Detect which cell encompasses the target text, then output its (x, y) center coordinate. 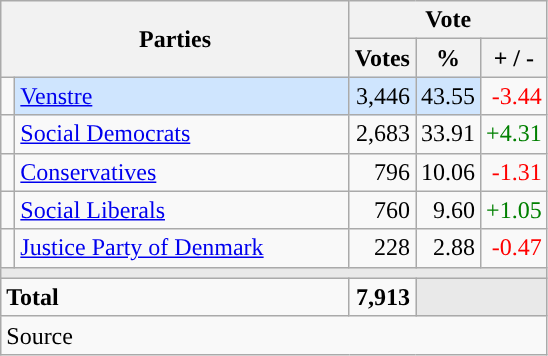
3,446 (382, 96)
% (448, 58)
228 (382, 248)
2,683 (382, 134)
10.06 (448, 172)
Social Liberals (182, 210)
Venstre (182, 96)
+4.31 (514, 134)
Conservatives (182, 172)
33.91 (448, 134)
+ / - (514, 58)
-3.44 (514, 96)
Vote (448, 20)
760 (382, 210)
9.60 (448, 210)
Votes (382, 58)
2.88 (448, 248)
Total (176, 297)
7,913 (382, 297)
Social Democrats (182, 134)
43.55 (448, 96)
Justice Party of Denmark (182, 248)
796 (382, 172)
-0.47 (514, 248)
-1.31 (514, 172)
Parties (176, 39)
+1.05 (514, 210)
Source (274, 335)
